Return the (X, Y) coordinate for the center point of the cell that contains the specified text.  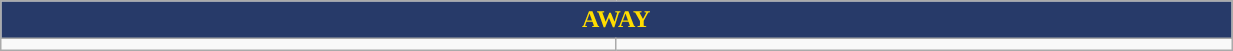
AWAY (616, 20)
